Return the (X, Y) coordinate for the center point of the cell that contains the specified text.  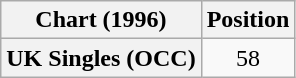
Position (248, 20)
58 (248, 58)
UK Singles (OCC) (101, 58)
Chart (1996) (101, 20)
